From the cell containing the given text, extract its center point as [X, Y] coordinate. 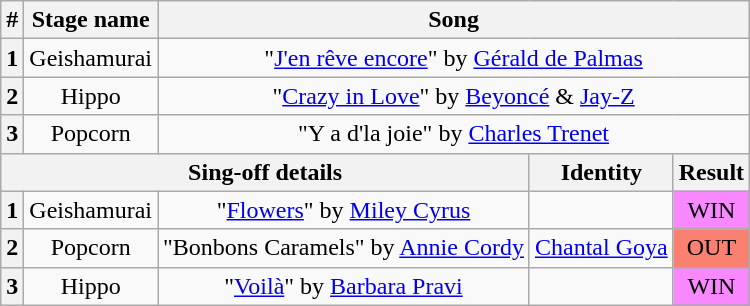
"Y a d'la joie" by Charles Trenet [454, 134]
Song [454, 20]
"J'en rêve encore" by Gérald de Palmas [454, 58]
"Bonbons Caramels" by Annie Cordy [344, 248]
Stage name [91, 20]
# [12, 20]
"Voilà" by Barbara Pravi [344, 286]
Chantal Goya [601, 248]
Result [711, 172]
Identity [601, 172]
Sing-off details [266, 172]
"Flowers" by Miley Cyrus [344, 210]
OUT [711, 248]
"Crazy in Love" by Beyoncé & Jay-Z [454, 96]
